From the cell containing the given text, extract its center point as (X, Y) coordinate. 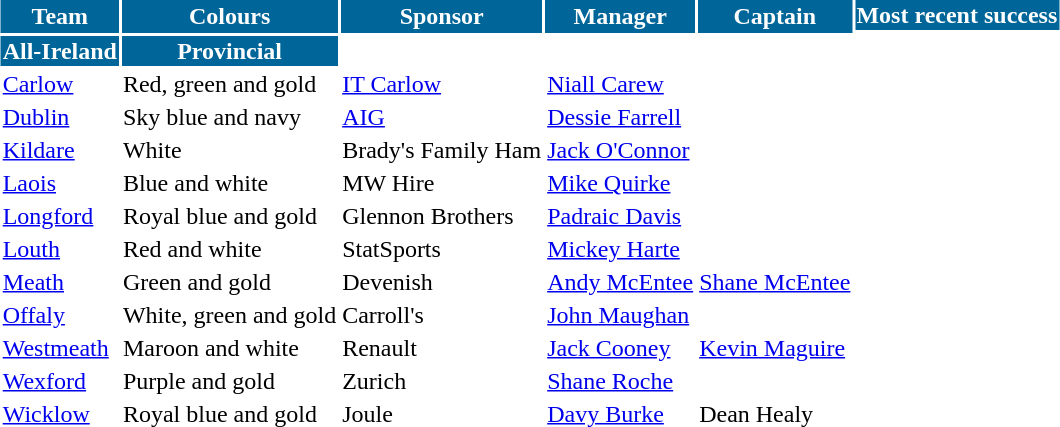
Red and white (229, 249)
Devenish (442, 282)
StatSports (442, 249)
Mike Quirke (620, 183)
Wexford (60, 381)
Padraic Davis (620, 216)
Shane Roche (620, 381)
Mickey Harte (620, 249)
Renault (442, 348)
Sponsor (442, 16)
IT Carlow (442, 84)
Team (60, 16)
Carroll's (442, 315)
AIG (442, 117)
Jack O'Connor (620, 150)
Purple and gold (229, 381)
Blue and white (229, 183)
Kevin Maguire (775, 348)
Longford (60, 216)
All-Ireland (60, 51)
Most recent success (957, 15)
Andy McEntee (620, 282)
Dublin (60, 117)
Zurich (442, 381)
Jack Cooney (620, 348)
Colours (229, 16)
Louth (60, 249)
Royal blue and gold (229, 216)
Carlow (60, 84)
Captain (775, 16)
MW Hire (442, 183)
Sky blue and navy (229, 117)
Meath (60, 282)
Manager (620, 16)
White (229, 150)
Westmeath (60, 348)
Glennon Brothers (442, 216)
White, green and gold (229, 315)
Kildare (60, 150)
Green and gold (229, 282)
Maroon and white (229, 348)
John Maughan (620, 315)
Shane McEntee (775, 282)
Provincial (229, 51)
Brady's Family Ham (442, 150)
Dessie Farrell (620, 117)
Offaly (60, 315)
Red, green and gold (229, 84)
Niall Carew (620, 84)
Laois (60, 183)
